Scan for the cell matching the given text and deliver its [x, y] coordinate at center. 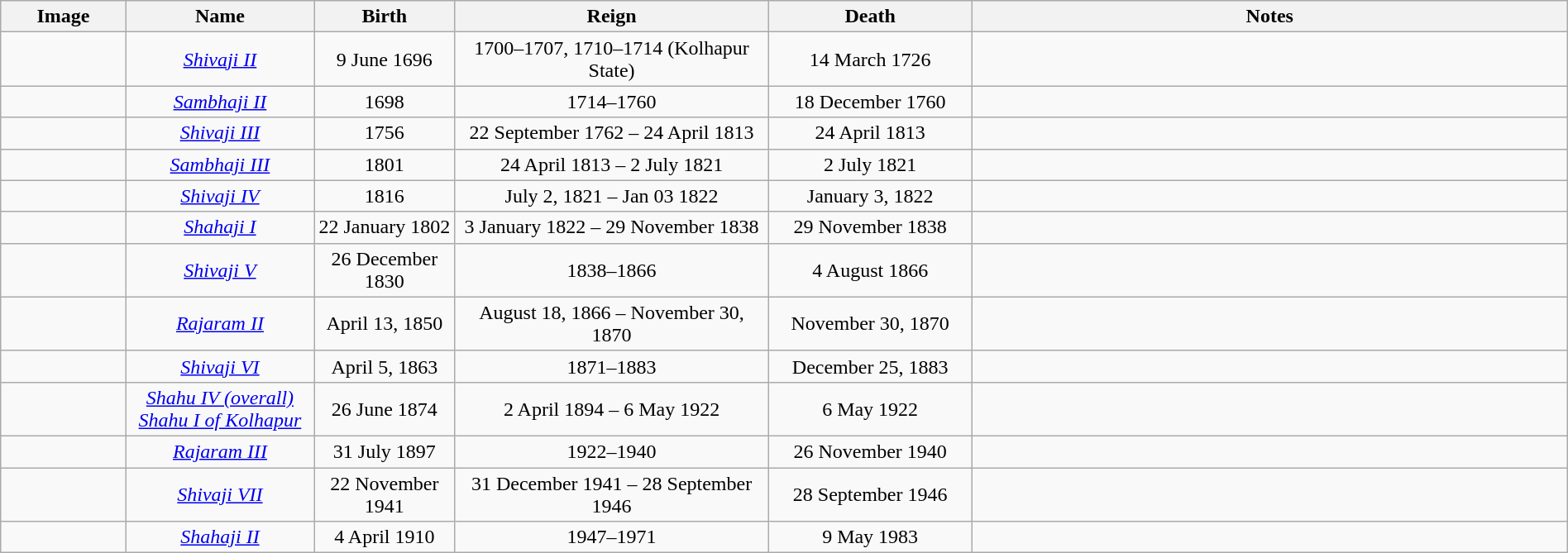
2 July 1821 [870, 164]
Death [870, 17]
Shivaji II [220, 60]
Shahaji I [220, 227]
Sambhaji II [220, 102]
Image [64, 17]
1801 [385, 164]
Shivaji VII [220, 494]
4 April 1910 [385, 537]
1698 [385, 102]
1947–1971 [612, 537]
9 May 1983 [870, 537]
22 November 1941 [385, 494]
Reign [612, 17]
26 November 1940 [870, 451]
31 December 1941 – 28 September 1946 [612, 494]
6 May 1922 [870, 408]
1756 [385, 133]
Notes [1269, 17]
1838–1866 [612, 269]
July 2, 1821 – Jan 03 1822 [612, 196]
18 December 1760 [870, 102]
1922–1940 [612, 451]
Rajaram II [220, 324]
28 September 1946 [870, 494]
Shivaji III [220, 133]
24 April 1813 [870, 133]
1816 [385, 196]
November 30, 1870 [870, 324]
Shivaji VI [220, 366]
August 18, 1866 – November 30, 1870 [612, 324]
1714–1760 [612, 102]
1700–1707, 1710–1714 (Kolhapur State) [612, 60]
4 August 1866 [870, 269]
9 June 1696 [385, 60]
26 December 1830 [385, 269]
January 3, 1822 [870, 196]
April 13, 1850 [385, 324]
2 April 1894 – 6 May 1922 [612, 408]
3 January 1822 – 29 November 1838 [612, 227]
26 June 1874 [385, 408]
Shahaji II [220, 537]
31 July 1897 [385, 451]
Shahu IV (overall)Shahu I of Kolhapur [220, 408]
24 April 1813 – 2 July 1821 [612, 164]
29 November 1838 [870, 227]
22 September 1762 – 24 April 1813 [612, 133]
1871–1883 [612, 366]
Rajaram III [220, 451]
Shivaji IV [220, 196]
Shivaji V [220, 269]
December 25, 1883 [870, 366]
Sambhaji III [220, 164]
14 March 1726 [870, 60]
April 5, 1863 [385, 366]
22 January 1802 [385, 227]
Birth [385, 17]
Name [220, 17]
